Identify which cell holds the provided text, then report its [x, y] central coordinate. 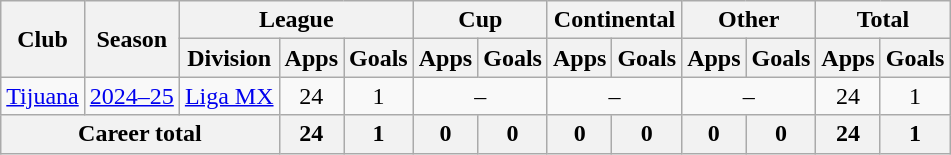
Career total [140, 134]
2024–25 [132, 96]
League [296, 20]
Club [43, 39]
Total [883, 20]
Continental [614, 20]
Other [749, 20]
Tijuana [43, 96]
Division [229, 58]
Season [132, 39]
Liga MX [229, 96]
Cup [480, 20]
